Identify which cell holds the provided text, then report its (x, y) central coordinate. 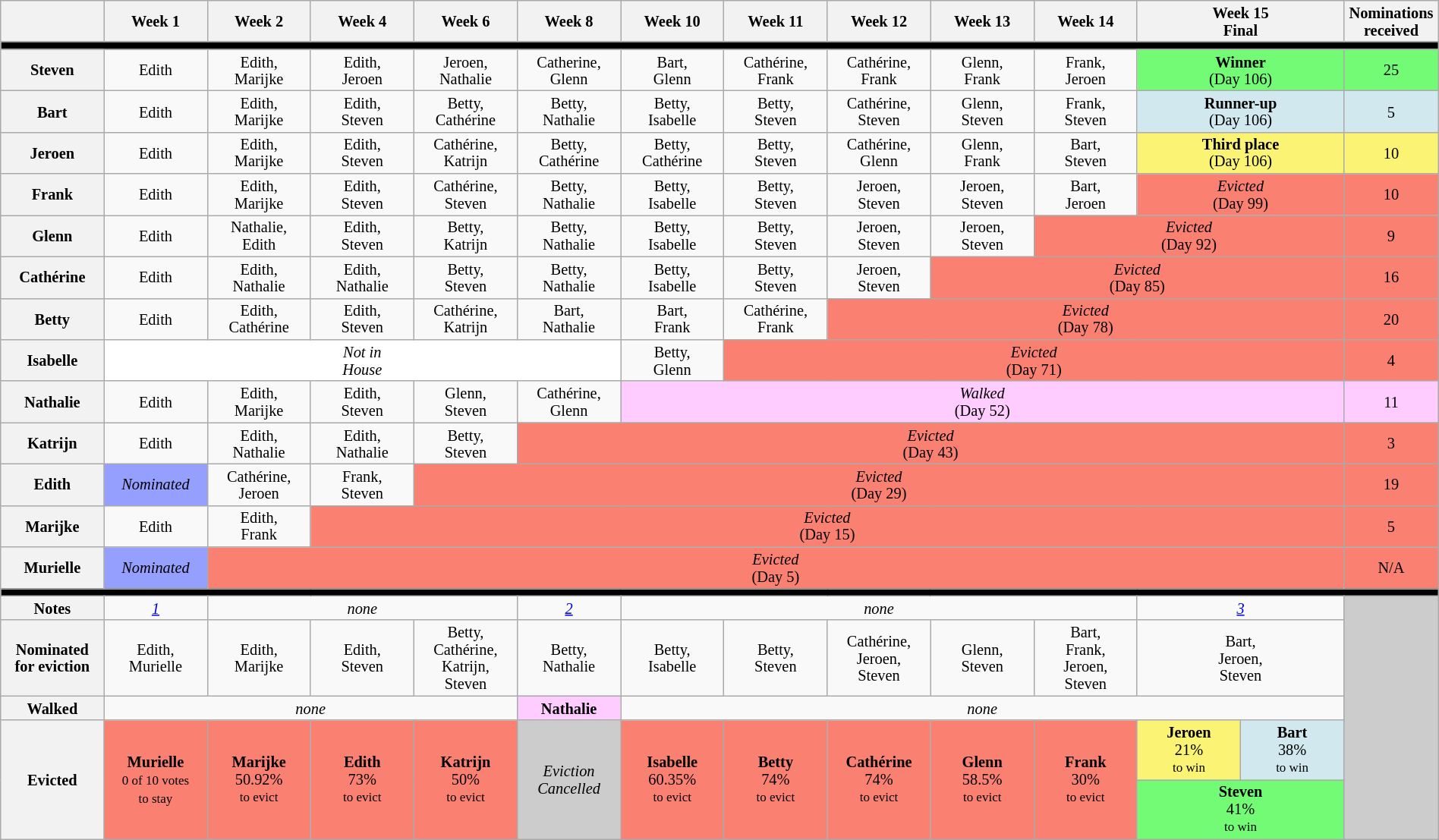
Catherine,Glenn (568, 70)
2 (568, 608)
Week 8 (568, 21)
Evicted(Day 71) (1034, 360)
Nathalie,Edith (259, 235)
Third place(Day 106) (1240, 153)
Bart,Jeroen,Steven (1240, 658)
Betty,Cathérine,Katrijn,Steven (465, 658)
20 (1392, 319)
Bart,Frank (672, 319)
Walked(Day 52) (982, 402)
Betty,Katrijn (465, 235)
Bart (52, 111)
Jeroen,Nathalie (465, 70)
Murielle (52, 568)
Week 14 (1085, 21)
Evicted(Day 5) (776, 568)
Not inHouse (363, 360)
Week 15Final (1240, 21)
Runner-up(Day 106) (1240, 111)
Cathérine,Jeroen (259, 484)
Nominatedfor eviction (52, 658)
11 (1392, 402)
19 (1392, 484)
Evicted(Day 99) (1240, 194)
Evicted(Day 85) (1137, 278)
Edith,Jeroen (362, 70)
Evicted (52, 780)
Bart,Jeroen (1085, 194)
Murielle0 of 10 votesto stay (156, 780)
Jeroen21%to win (1189, 750)
Week 1 (156, 21)
Evicted(Day 43) (930, 443)
Evicted(Day 29) (879, 484)
Glenn58.5%to evict (982, 780)
Katrijn50%to evict (465, 780)
Nominationsreceived (1392, 21)
Edith,Frank (259, 527)
Frank,Jeroen (1085, 70)
Frank (52, 194)
Bart,Steven (1085, 153)
25 (1392, 70)
Week 2 (259, 21)
Bart,Glenn (672, 70)
Week 12 (879, 21)
EvictionCancelled (568, 780)
Glenn (52, 235)
Cathérine (52, 278)
Notes (52, 608)
Katrijn (52, 443)
Week 6 (465, 21)
Edith,Murielle (156, 658)
Jeroen (52, 153)
Isabelle (52, 360)
Edith73%to evict (362, 780)
4 (1392, 360)
1 (156, 608)
Cathérine,Jeroen,Steven (879, 658)
Evicted(Day 78) (1085, 319)
Steven (52, 70)
N/A (1392, 568)
Week 11 (776, 21)
Week 13 (982, 21)
16 (1392, 278)
Marijke50.92%to evict (259, 780)
Edith,Cathérine (259, 319)
Betty74%to evict (776, 780)
Frank30%to evict (1085, 780)
Isabelle60.35%to evict (672, 780)
Week 4 (362, 21)
Betty,Glenn (672, 360)
Betty (52, 319)
Evicted(Day 92) (1189, 235)
Bart,Nathalie (568, 319)
Bart38%to win (1293, 750)
Marijke (52, 527)
Walked (52, 708)
9 (1392, 235)
Evicted(Day 15) (827, 527)
Winner(Day 106) (1240, 70)
Bart,Frank,Jeroen,Steven (1085, 658)
Week 10 (672, 21)
Steven41%to win (1240, 809)
Cathérine74%to evict (879, 780)
